Pinpoint the cell where the given text exists, returning its (x, y) midpoint coordinate. 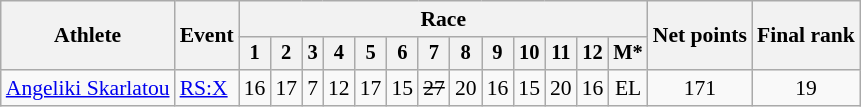
8 (466, 54)
19 (806, 88)
11 (561, 54)
27 (434, 88)
2 (286, 54)
Athlete (88, 36)
EL (628, 88)
3 (312, 54)
171 (700, 88)
Final rank (806, 36)
RS:X (207, 88)
10 (529, 54)
Angeliki Skarlatou (88, 88)
5 (371, 54)
Event (207, 36)
6 (402, 54)
9 (498, 54)
M* (628, 54)
Net points (700, 36)
Race (444, 19)
1 (255, 54)
4 (339, 54)
